Return the (x, y) coordinate for the center point of the cell that contains the specified text.  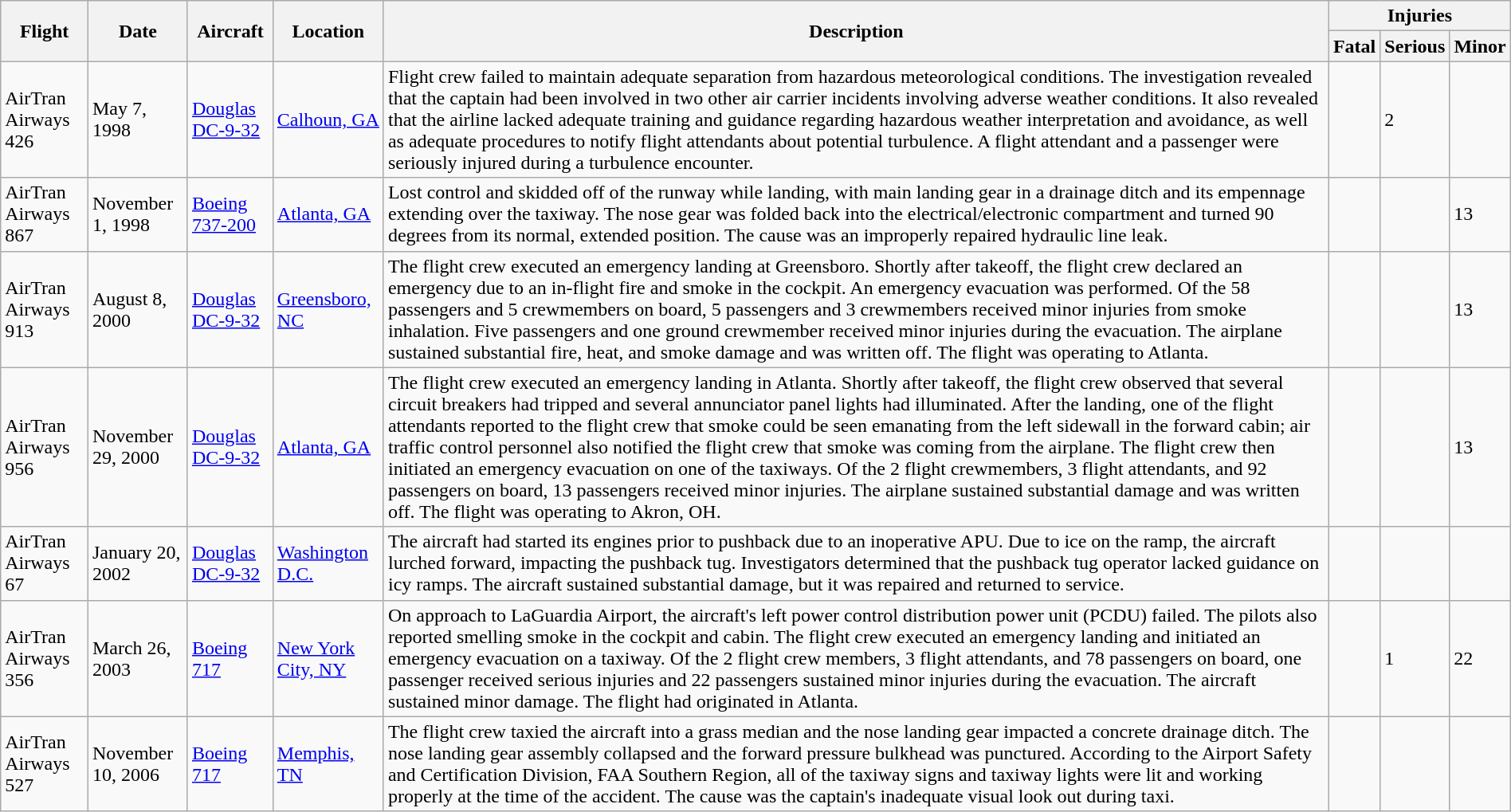
Calhoun, GA (328, 120)
Date (137, 31)
AirTran Airways 867 (45, 214)
May 7, 1998 (137, 120)
Minor (1480, 46)
Flight (45, 31)
2 (1415, 120)
August 8, 2000 (137, 309)
Greensboro, NC (328, 309)
November 29, 2000 (137, 447)
January 20, 2002 (137, 563)
AirTran Airways 426 (45, 120)
Fatal (1354, 46)
AirTran Airways 956 (45, 447)
New York City, NY (328, 658)
Washington D.C. (328, 563)
March 26, 2003 (137, 658)
AirTran Airways 913 (45, 309)
Aircraft (230, 31)
Injuries (1419, 16)
Boeing 737-200 (230, 214)
AirTran Airways 67 (45, 563)
Location (328, 31)
22 (1480, 658)
Memphis, TN (328, 763)
AirTran Airways 356 (45, 658)
November 10, 2006 (137, 763)
Serious (1415, 46)
November 1, 1998 (137, 214)
1 (1415, 658)
Description (856, 31)
AirTran Airways 527 (45, 763)
